Return [x, y] of the center of cell containing provided text 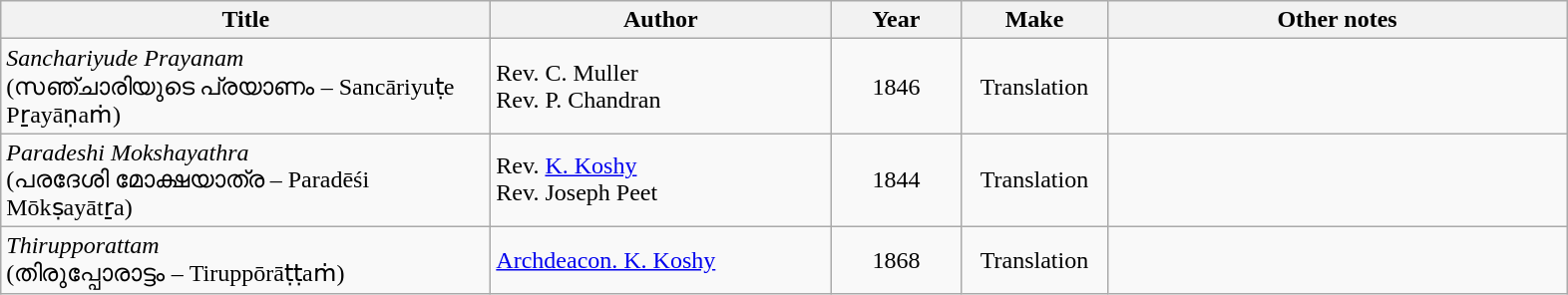
Rev. K. KoshyRev. Joseph Peet [660, 180]
Author [660, 20]
1844 [896, 180]
1868 [896, 259]
Make [1034, 20]
Rev. C. MullerRev. P. Chandran [660, 86]
Title [245, 20]
1846 [896, 86]
Sanchariyude Prayanam(സഞ്ചാരിയുടെ പ്രയാണം – Sancāriyuṭe Pṟayāṇaṁ) [245, 86]
Thirupporattam(തിരുപ്പോരാട്ടം – Tiruppōrāṭṭaṁ) [245, 259]
Paradeshi Mokshayathra(പരദേശി മോക്ഷയാത്ര – Paradēśi Mōkṣayātṟa) [245, 180]
Other notes [1337, 20]
Year [896, 20]
Archdeacon. K. Koshy [660, 259]
